From the cell containing the given text, extract its center point as [x, y] coordinate. 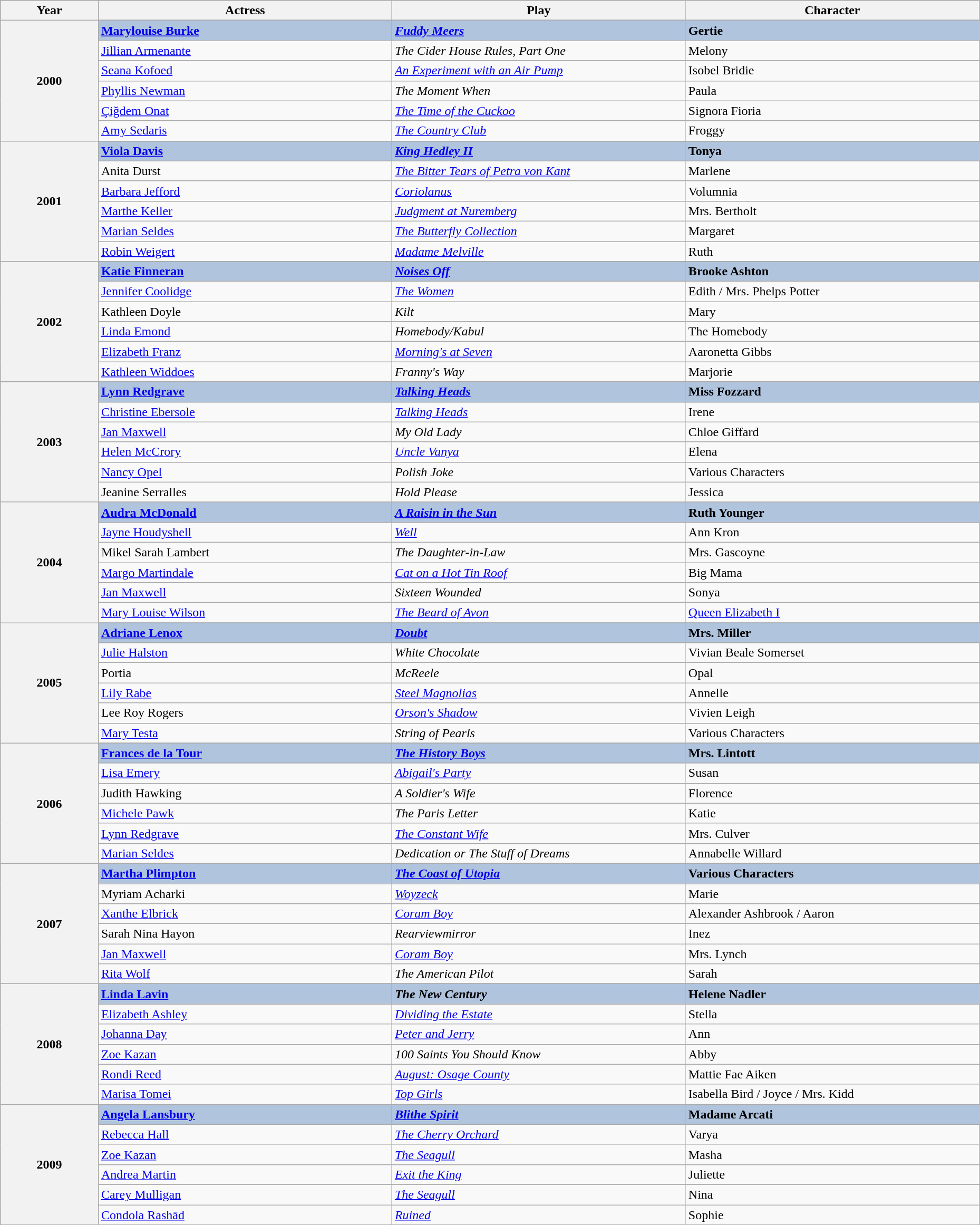
Mikel Sarah Lambert [245, 552]
Vivien Leigh [832, 713]
Orson's Shadow [539, 713]
Irene [832, 412]
Ann [832, 1034]
Mary [832, 312]
Martha Plimpton [245, 873]
Varya [832, 1134]
Isabella Bird / Joyce / Mrs. Kidd [832, 1094]
Character [832, 11]
Mary Testa [245, 733]
White Chocolate [539, 653]
Andrea Martin [245, 1174]
Paula [832, 91]
Kathleen Doyle [245, 312]
The Constant Wife [539, 833]
Rebecca Hall [245, 1134]
The Daughter-in-Law [539, 552]
Queen Elizabeth I [832, 613]
The Butterfly Collection [539, 231]
2000 [50, 81]
Well [539, 532]
2001 [50, 201]
Peter and Jerry [539, 1034]
Sarah Nina Hayon [245, 934]
The Homebody [832, 332]
Abigail's Party [539, 773]
Year [50, 11]
Judith Hawking [245, 793]
Gertie [832, 31]
Lee Roy Rogers [245, 713]
Annelle [832, 693]
Polish Joke [539, 472]
The Beard of Avon [539, 613]
The Bitter Tears of Petra von Kant [539, 171]
Mattie Fae Aiken [832, 1074]
The American Pilot [539, 974]
Brooke Ashton [832, 272]
The Moment When [539, 91]
Mary Louise Wilson [245, 613]
Miss Fozzard [832, 392]
Nina [832, 1194]
Helene Nadler [832, 994]
Amy Sedaris [245, 131]
Katie [832, 813]
Big Mama [832, 572]
Juliette [832, 1174]
Audra McDonald [245, 512]
Florence [832, 793]
Linda Lavin [245, 994]
The Women [539, 292]
Linda Emond [245, 332]
Jessica [832, 492]
Hold Please [539, 492]
Marlene [832, 171]
Elizabeth Franz [245, 352]
Masha [832, 1154]
Fuddy Meers [539, 31]
Ann Kron [832, 532]
Kilt [539, 312]
Sarah [832, 974]
Top Girls [539, 1094]
Rondi Reed [245, 1074]
Jeanine Serralles [245, 492]
Alexander Ashbrook / Aaron [832, 914]
2008 [50, 1044]
Mrs. Lynch [832, 954]
Aaronetta Gibbs [832, 352]
Jayne Houdyshell [245, 532]
Doubt [539, 633]
Mrs. Lintott [832, 753]
Franny's Way [539, 372]
Lily Rabe [245, 693]
Sixteen Wounded [539, 593]
Angela Lansbury [245, 1114]
Cat on a Hot Tin Roof [539, 572]
Xanthe Elbrick [245, 914]
Blithe Spirit [539, 1114]
Exit the King [539, 1174]
The Coast of Utopia [539, 873]
Isobel Bridie [832, 71]
Vivian Beale Somerset [832, 653]
Edith / Mrs. Phelps Potter [832, 292]
Chloe Giffard [832, 432]
Portia [245, 673]
Dedication or The Stuff of Dreams [539, 853]
Mrs. Miller [832, 633]
2006 [50, 803]
2005 [50, 683]
100 Saints You Should Know [539, 1054]
Myriam Acharki [245, 894]
My Old Lady [539, 432]
Nancy Opel [245, 472]
Ruth Younger [832, 512]
Barbara Jefford [245, 191]
Katie Finneran [245, 272]
Abby [832, 1054]
An Experiment with an Air Pump [539, 71]
The Cider House Rules, Part One [539, 51]
The History Boys [539, 753]
2002 [50, 322]
Actress [245, 11]
Marthe Keller [245, 211]
Sonya [832, 593]
The New Century [539, 994]
Steel Magnolias [539, 693]
2007 [50, 923]
Homebody/Kabul [539, 332]
Viola Davis [245, 151]
Rita Wolf [245, 974]
Dividing the Estate [539, 1014]
Judgment at Nuremberg [539, 211]
Signora Fioria [832, 111]
Julie Halston [245, 653]
The Cherry Orchard [539, 1134]
String of Pearls [539, 733]
A Raisin in the Sun [539, 512]
Stella [832, 1014]
Michele Pawk [245, 813]
Helen McCrory [245, 452]
Robin Weigert [245, 252]
Marylouise Burke [245, 31]
Johanna Day [245, 1034]
Morning's at Seven [539, 352]
Elena [832, 452]
Margo Martindale [245, 572]
Froggy [832, 131]
Coriolanus [539, 191]
Phyllis Newman [245, 91]
Melony [832, 51]
Seana Kofoed [245, 71]
Ruth [832, 252]
Adriane Lenox [245, 633]
2003 [50, 442]
Madame Melville [539, 252]
Woyzeck [539, 894]
Çiğdem Onat [245, 111]
Anita Durst [245, 171]
2009 [50, 1164]
King Hedley II [539, 151]
Elizabeth Ashley [245, 1014]
Frances de la Tour [245, 753]
Ruined [539, 1214]
The Time of the Cuckoo [539, 111]
Kathleen Widdoes [245, 372]
Inez [832, 934]
Tonya [832, 151]
Mrs. Bertholt [832, 211]
Margaret [832, 231]
Marjorie [832, 372]
The Country Club [539, 131]
Madame Arcati [832, 1114]
Mrs. Gascoyne [832, 552]
Opal [832, 673]
McReele [539, 673]
Condola Rashād [245, 1214]
Susan [832, 773]
Sophie [832, 1214]
A Soldier's Wife [539, 793]
Lisa Emery [245, 773]
Jennifer Coolidge [245, 292]
Rearviewmirror [539, 934]
Noises Off [539, 272]
August: Osage County [539, 1074]
2004 [50, 562]
Volumnia [832, 191]
Annabelle Willard [832, 853]
Christine Ebersole [245, 412]
Marie [832, 894]
Mrs. Culver [832, 833]
Play [539, 11]
Marisa Tomei [245, 1094]
Jillian Armenante [245, 51]
Uncle Vanya [539, 452]
The Paris Letter [539, 813]
Carey Mulligan [245, 1194]
